For the text-containing cell, return its midpoint in (X, Y) coordinate format. 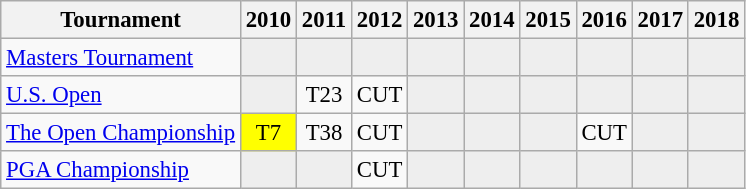
2012 (379, 20)
2017 (660, 20)
T7 (268, 133)
Tournament (121, 20)
2010 (268, 20)
T38 (324, 133)
PGA Championship (121, 170)
2016 (604, 20)
2013 (436, 20)
The Open Championship (121, 133)
U.S. Open (121, 95)
T23 (324, 95)
2014 (492, 20)
2018 (716, 20)
Masters Tournament (121, 58)
2011 (324, 20)
2015 (548, 20)
